Output the [x, y] coordinate of the center of the cell containing the given text.  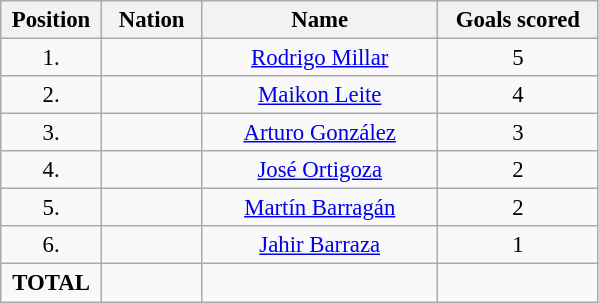
Nation [152, 20]
Name [320, 20]
Position [52, 20]
Arturo González [320, 133]
5 [518, 58]
Maikon Leite [320, 95]
Rodrigo Millar [320, 58]
1 [518, 245]
5. [52, 208]
Goals scored [518, 20]
4. [52, 170]
3. [52, 133]
Martín Barragán [320, 208]
6. [52, 245]
2. [52, 95]
TOTAL [52, 283]
4 [518, 95]
3 [518, 133]
1. [52, 58]
José Ortigoza [320, 170]
Jahir Barraza [320, 245]
